Output the [X, Y] coordinate of the center of the cell containing the given text.  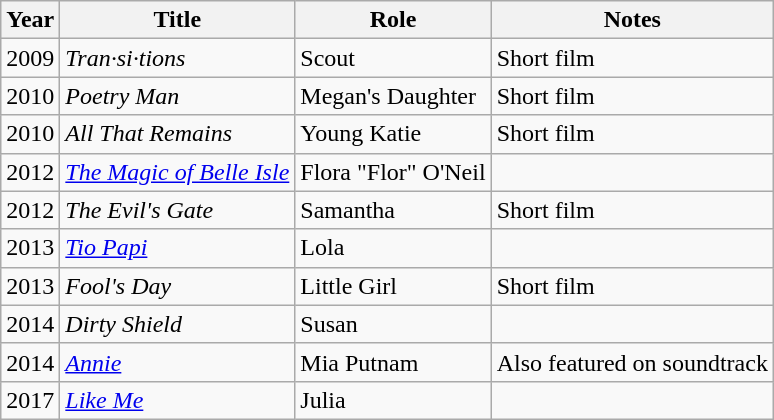
Flora "Flor" O'Neil [393, 172]
2017 [30, 400]
Fool's Day [178, 286]
Scout [393, 58]
Mia Putnam [393, 362]
Julia [393, 400]
Tran·si·tions [178, 58]
Poetry Man [178, 96]
2009 [30, 58]
Young Katie [393, 134]
Role [393, 20]
Also featured on soundtrack [632, 362]
All That Remains [178, 134]
The Magic of Belle Isle [178, 172]
The Evil's Gate [178, 210]
Megan's Daughter [393, 96]
Tio Papi [178, 248]
Title [178, 20]
Lola [393, 248]
Like Me [178, 400]
Year [30, 20]
Susan [393, 324]
Annie [178, 362]
Samantha [393, 210]
Notes [632, 20]
Dirty Shield [178, 324]
Little Girl [393, 286]
